Output the [X, Y] coordinate of the center of the cell containing the given text.  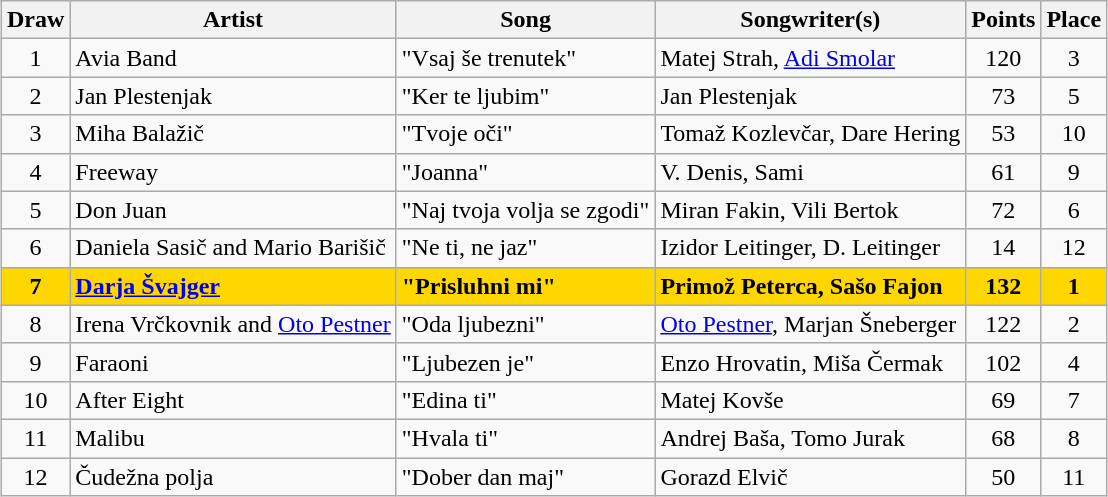
Miran Fakin, Vili Bertok [810, 210]
Don Juan [233, 210]
"Vsaj še trenutek" [526, 58]
Points [1004, 20]
"Dober dan maj" [526, 477]
Malibu [233, 438]
69 [1004, 400]
"Joanna" [526, 172]
73 [1004, 96]
"Tvoje oči" [526, 134]
53 [1004, 134]
Andrej Baša, Tomo Jurak [810, 438]
Darja Švajger [233, 286]
Artist [233, 20]
Enzo Hrovatin, Miša Čermak [810, 362]
"Ljubezen je" [526, 362]
Matej Strah, Adi Smolar [810, 58]
50 [1004, 477]
V. Denis, Sami [810, 172]
"Edina ti" [526, 400]
Songwriter(s) [810, 20]
Primož Peterca, Sašo Fajon [810, 286]
Tomaž Kozlevčar, Dare Hering [810, 134]
132 [1004, 286]
72 [1004, 210]
Oto Pestner, Marjan Šneberger [810, 324]
Čudežna polja [233, 477]
"Naj tvoja volja se zgodi" [526, 210]
Matej Kovše [810, 400]
After Eight [233, 400]
122 [1004, 324]
68 [1004, 438]
Avia Band [233, 58]
Faraoni [233, 362]
Miha Balažič [233, 134]
61 [1004, 172]
Izidor Leitinger, D. Leitinger [810, 248]
120 [1004, 58]
"Hvala ti" [526, 438]
Irena Vrčkovnik and Oto Pestner [233, 324]
"Prisluhni mi" [526, 286]
Place [1074, 20]
Freeway [233, 172]
"Ker te ljubim" [526, 96]
Gorazd Elvič [810, 477]
102 [1004, 362]
Daniela Sasič and Mario Barišič [233, 248]
Draw [35, 20]
"Ne ti, ne jaz" [526, 248]
"Oda ljubezni" [526, 324]
14 [1004, 248]
Song [526, 20]
